Provide the [x, y] coordinate of the cell's center where the given text is located.  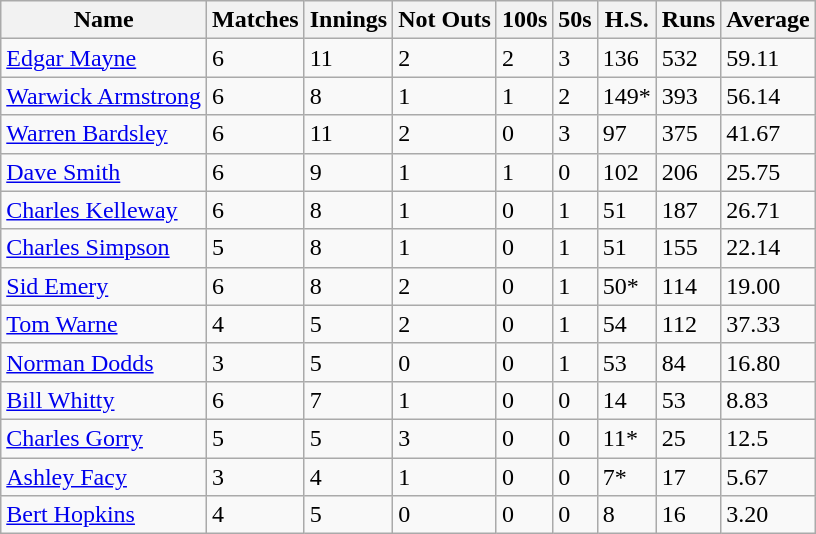
Innings [348, 20]
25 [688, 438]
Warwick Armstrong [104, 96]
532 [688, 58]
84 [688, 362]
Ashley Facy [104, 477]
7* [626, 477]
100s [524, 20]
102 [626, 172]
59.11 [768, 58]
19.00 [768, 286]
41.67 [768, 134]
Runs [688, 20]
3.20 [768, 515]
16 [688, 515]
97 [626, 134]
8.83 [768, 400]
Charles Kelleway [104, 210]
Average [768, 20]
5.67 [768, 477]
114 [688, 286]
9 [348, 172]
155 [688, 248]
Dave Smith [104, 172]
136 [626, 58]
50* [626, 286]
112 [688, 324]
Bert Hopkins [104, 515]
Matches [256, 20]
Sid Emery [104, 286]
22.14 [768, 248]
206 [688, 172]
Warren Bardsley [104, 134]
11* [626, 438]
Not Outs [445, 20]
H.S. [626, 20]
Bill Whitty [104, 400]
Edgar Mayne [104, 58]
Charles Gorry [104, 438]
7 [348, 400]
17 [688, 477]
26.71 [768, 210]
375 [688, 134]
37.33 [768, 324]
14 [626, 400]
50s [575, 20]
Name [104, 20]
187 [688, 210]
16.80 [768, 362]
393 [688, 96]
Norman Dodds [104, 362]
12.5 [768, 438]
54 [626, 324]
Charles Simpson [104, 248]
56.14 [768, 96]
25.75 [768, 172]
149* [626, 96]
Tom Warne [104, 324]
